Pinpoint the cell where the given text exists, returning its (x, y) midpoint coordinate. 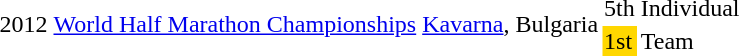
1st (620, 41)
